Provide the (x, y) coordinate of the cell's center where the given text is located.  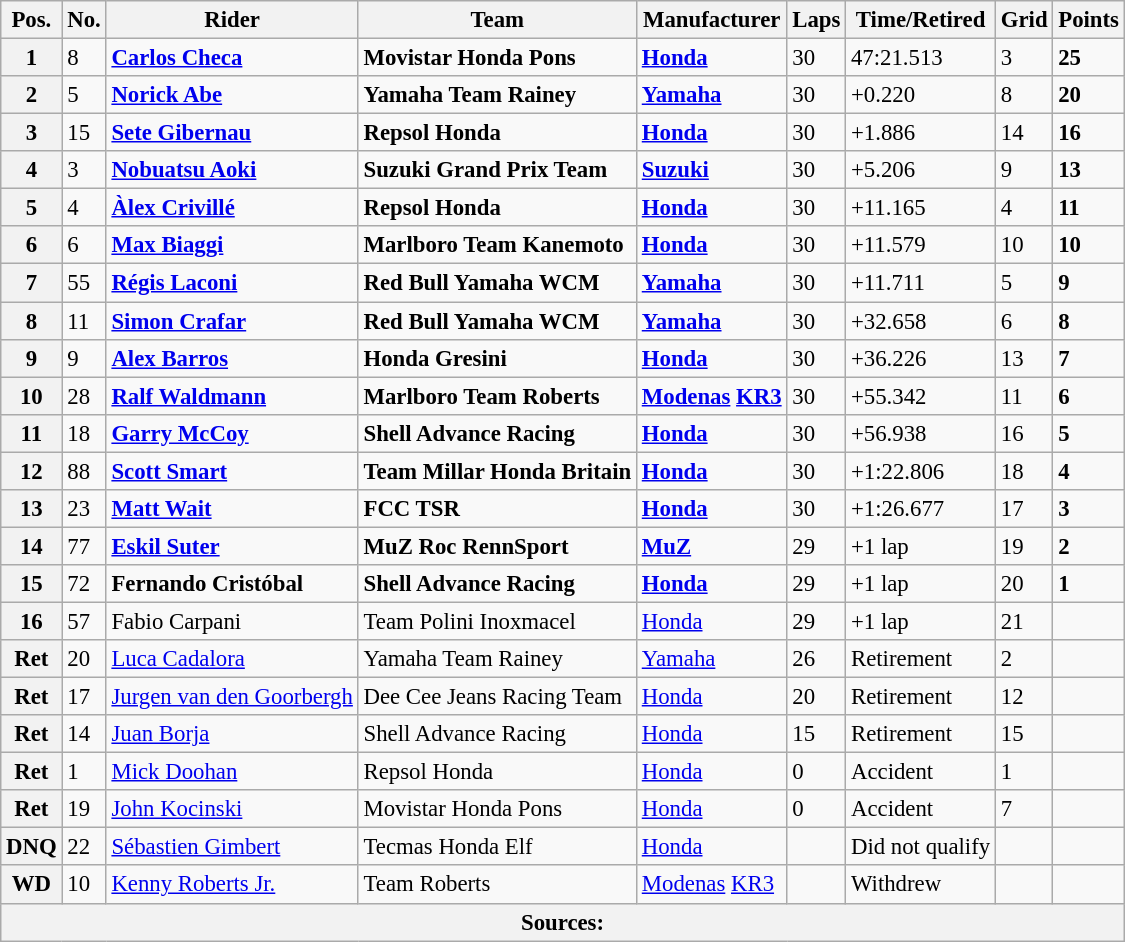
Régis Laconi (232, 283)
Sébastien Gimbert (232, 847)
Laps (816, 20)
Dee Cee Jeans Racing Team (497, 697)
No. (84, 20)
Points (1088, 20)
Tecmas Honda Elf (497, 847)
Suzuki (711, 170)
Fernando Cristóbal (232, 584)
Fabio Carpani (232, 621)
+1.886 (921, 133)
Kenny Roberts Jr. (232, 885)
+1:26.677 (921, 509)
+0.220 (921, 95)
+55.342 (921, 396)
Withdrew (921, 885)
77 (84, 546)
+32.658 (921, 321)
72 (84, 584)
Rider (232, 20)
Manufacturer (711, 20)
88 (84, 471)
55 (84, 283)
Marlboro Team Roberts (497, 396)
57 (84, 621)
Grid (1024, 20)
John Kocinski (232, 809)
Marlboro Team Kanemoto (497, 245)
28 (84, 396)
Juan Borja (232, 734)
+5.206 (921, 170)
Team Polini Inoxmacel (497, 621)
Carlos Checa (232, 58)
Àlex Crivillé (232, 208)
MuZ (711, 546)
Matt Wait (232, 509)
Max Biaggi (232, 245)
Nobuatsu Aoki (232, 170)
MuZ Roc RennSport (497, 546)
+11.579 (921, 245)
47:21.513 (921, 58)
Scott Smart (232, 471)
Eskil Suter (232, 546)
Garry McCoy (232, 433)
Luca Cadalora (232, 659)
Pos. (32, 20)
22 (84, 847)
Sources: (563, 922)
Honda Gresini (497, 358)
+1:22.806 (921, 471)
Simon Crafar (232, 321)
Ralf Waldmann (232, 396)
21 (1024, 621)
Did not qualify (921, 847)
Time/Retired (921, 20)
Alex Barros (232, 358)
Team Millar Honda Britain (497, 471)
25 (1088, 58)
Mick Doohan (232, 772)
26 (816, 659)
Sete Gibernau (232, 133)
Norick Abe (232, 95)
23 (84, 509)
Team Roberts (497, 885)
Jurgen van den Goorbergh (232, 697)
FCC TSR (497, 509)
+11.165 (921, 208)
+56.938 (921, 433)
WD (32, 885)
+36.226 (921, 358)
DNQ (32, 847)
+11.711 (921, 283)
Team (497, 20)
Suzuki Grand Prix Team (497, 170)
